Extract the [X, Y] coordinate from the center of the cell holding the provided text.  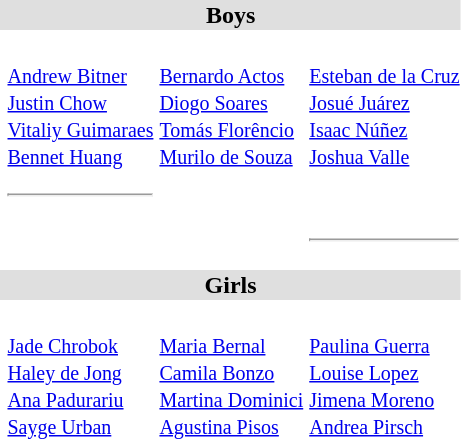
Boys [230, 15]
Esteban de la CruzJosué JuárezIsaac NúñezJoshua Valle [384, 102]
Bernardo ActosDiogo SoaresTomás FlorêncioMurilo de Souza [232, 102]
Andrew BitnerJustin ChowVitaliy GuimaraesBennet Huang [80, 102]
Girls [230, 285]
